Provide the [X, Y] coordinate of the cell's center where the given text is located.  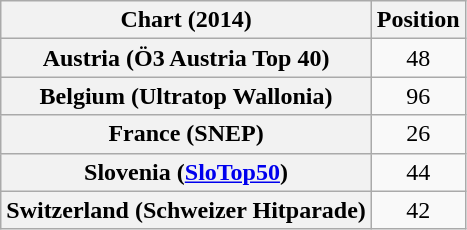
Position [418, 20]
96 [418, 96]
Austria (Ö3 Austria Top 40) [186, 58]
Belgium (Ultratop Wallonia) [186, 96]
44 [418, 172]
Chart (2014) [186, 20]
Switzerland (Schweizer Hitparade) [186, 210]
Slovenia (SloTop50) [186, 172]
26 [418, 134]
France (SNEP) [186, 134]
48 [418, 58]
42 [418, 210]
